Scan for the cell matching the given text and deliver its (X, Y) coordinate at center. 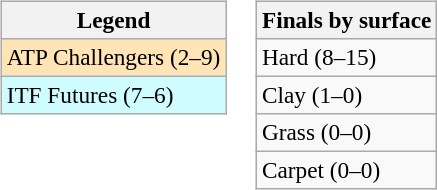
Finals by surface (347, 20)
ITF Futures (7–6) (114, 95)
Clay (1–0) (347, 95)
Carpet (0–0) (347, 171)
Legend (114, 20)
ATP Challengers (2–9) (114, 57)
Grass (0–0) (347, 133)
Hard (8–15) (347, 57)
